For the text-containing cell, return its midpoint in (X, Y) coordinate format. 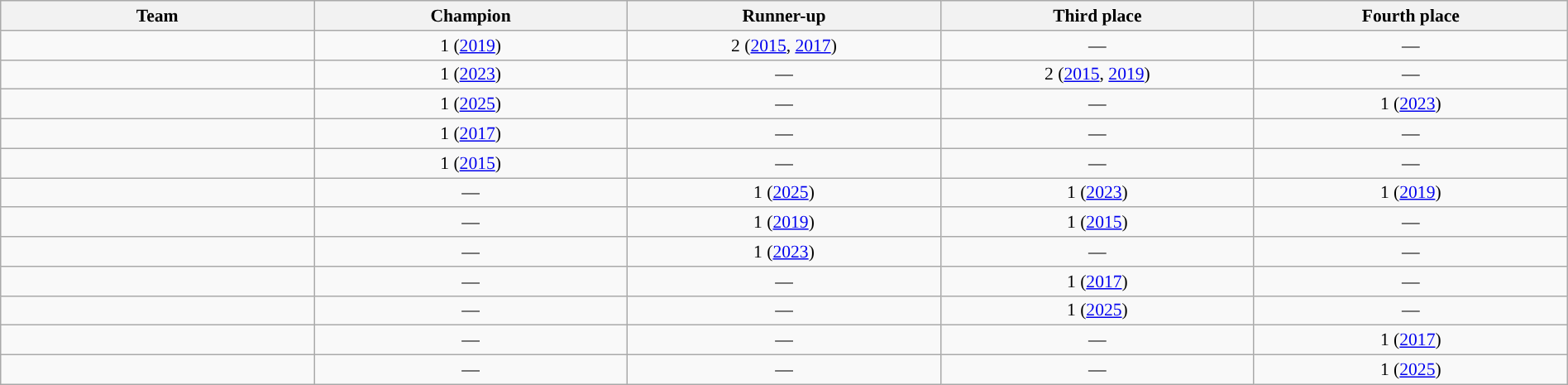
Champion (471, 16)
Fourth place (1411, 16)
Team (157, 16)
Third place (1097, 16)
2 (2015, 2017) (784, 46)
Runner-up (784, 16)
2 (2015, 2019) (1097, 75)
